Pinpoint the cell where the given text exists, returning its [x, y] midpoint coordinate. 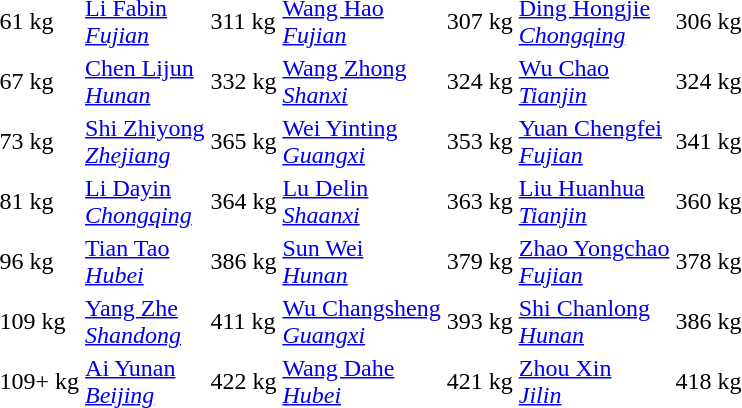
Li DayinChongqing [145, 202]
365 kg [244, 142]
Tian TaoHubei [145, 262]
411 kg [244, 322]
Wang ZhongShanxi [362, 82]
Wu ChaoTianjin [594, 82]
Yuan ChengfeiFujian [594, 142]
379 kg [480, 262]
332 kg [244, 82]
Chen LijunHunan [145, 82]
Lu DelinShaanxi [362, 202]
Sun WeiHunan [362, 262]
Wu ChangshengGuangxi [362, 322]
Zhao YongchaoFujian [594, 262]
Liu HuanhuaTianjin [594, 202]
364 kg [244, 202]
353 kg [480, 142]
393 kg [480, 322]
Yang ZheShandong [145, 322]
Shi ZhiyongZhejiang [145, 142]
386 kg [244, 262]
363 kg [480, 202]
Wei YintingGuangxi [362, 142]
Shi ChanlongHunan [594, 322]
324 kg [480, 82]
